Identify which cell holds the provided text, then report its [x, y] central coordinate. 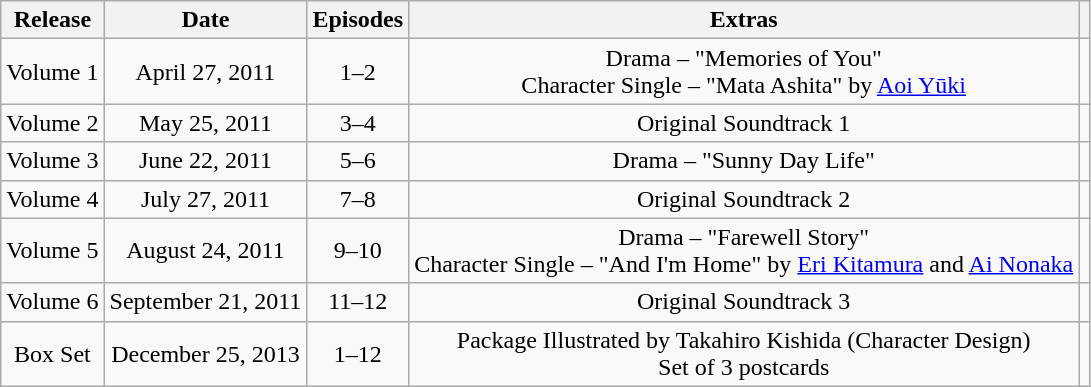
Release [52, 20]
Drama – "Memories of You" Character Single – "Mata Ashita" by Aoi Yūki [744, 72]
Volume 3 [52, 161]
August 24, 2011 [206, 250]
9–10 [358, 250]
3–4 [358, 123]
5–6 [358, 161]
April 27, 2011 [206, 72]
May 25, 2011 [206, 123]
July 27, 2011 [206, 199]
Original Soundtrack 1 [744, 123]
Package Illustrated by Takahiro Kishida (Character Design)Set of 3 postcards [744, 354]
June 22, 2011 [206, 161]
Original Soundtrack 3 [744, 302]
1–2 [358, 72]
Original Soundtrack 2 [744, 199]
7–8 [358, 199]
December 25, 2013 [206, 354]
Drama – "Farewell Story" Character Single – "And I'm Home" by Eri Kitamura and Ai Nonaka [744, 250]
Volume 6 [52, 302]
Volume 1 [52, 72]
1–12 [358, 354]
Drama – "Sunny Day Life" [744, 161]
11–12 [358, 302]
Volume 4 [52, 199]
Date [206, 20]
Box Set [52, 354]
Extras [744, 20]
September 21, 2011 [206, 302]
Episodes [358, 20]
Volume 2 [52, 123]
Volume 5 [52, 250]
